Scan for the cell matching the given text and deliver its [x, y] coordinate at center. 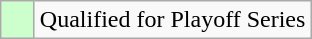
Qualified for Playoff Series [172, 20]
